Capture the cell that displays the provided text and extract its [x, y] central coordinate. 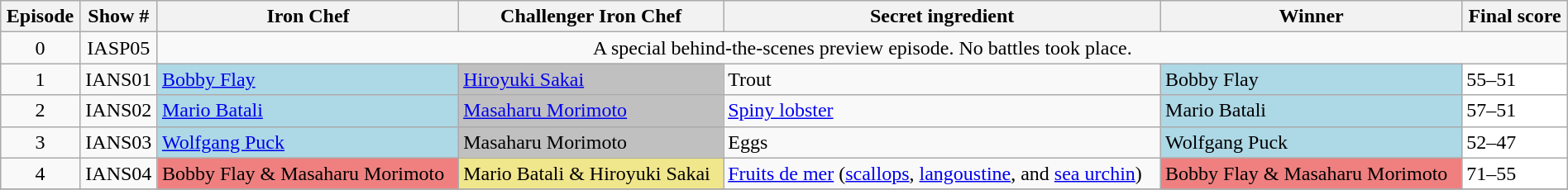
Winner [1312, 17]
1 [41, 79]
IANS01 [118, 79]
Trout [943, 79]
Show # [118, 17]
A special behind-the-scenes preview episode. No battles took place. [862, 48]
57–51 [1515, 111]
Challenger Iron Chef [591, 17]
Final score [1515, 17]
IANS04 [118, 173]
71–55 [1515, 173]
IASP05 [118, 48]
55–51 [1515, 79]
Fruits de mer (scallops, langoustine, and sea urchin) [943, 173]
IANS03 [118, 142]
Hiroyuki Sakai [591, 79]
Iron Chef [308, 17]
Secret ingredient [943, 17]
0 [41, 48]
Mario Batali & Hiroyuki Sakai [591, 173]
3 [41, 142]
Episode [41, 17]
4 [41, 173]
Spiny lobster [943, 111]
52–47 [1515, 142]
Eggs [943, 142]
IANS02 [118, 111]
2 [41, 111]
